Search for the cell housing the specified text and yield its [X, Y] center coordinate. 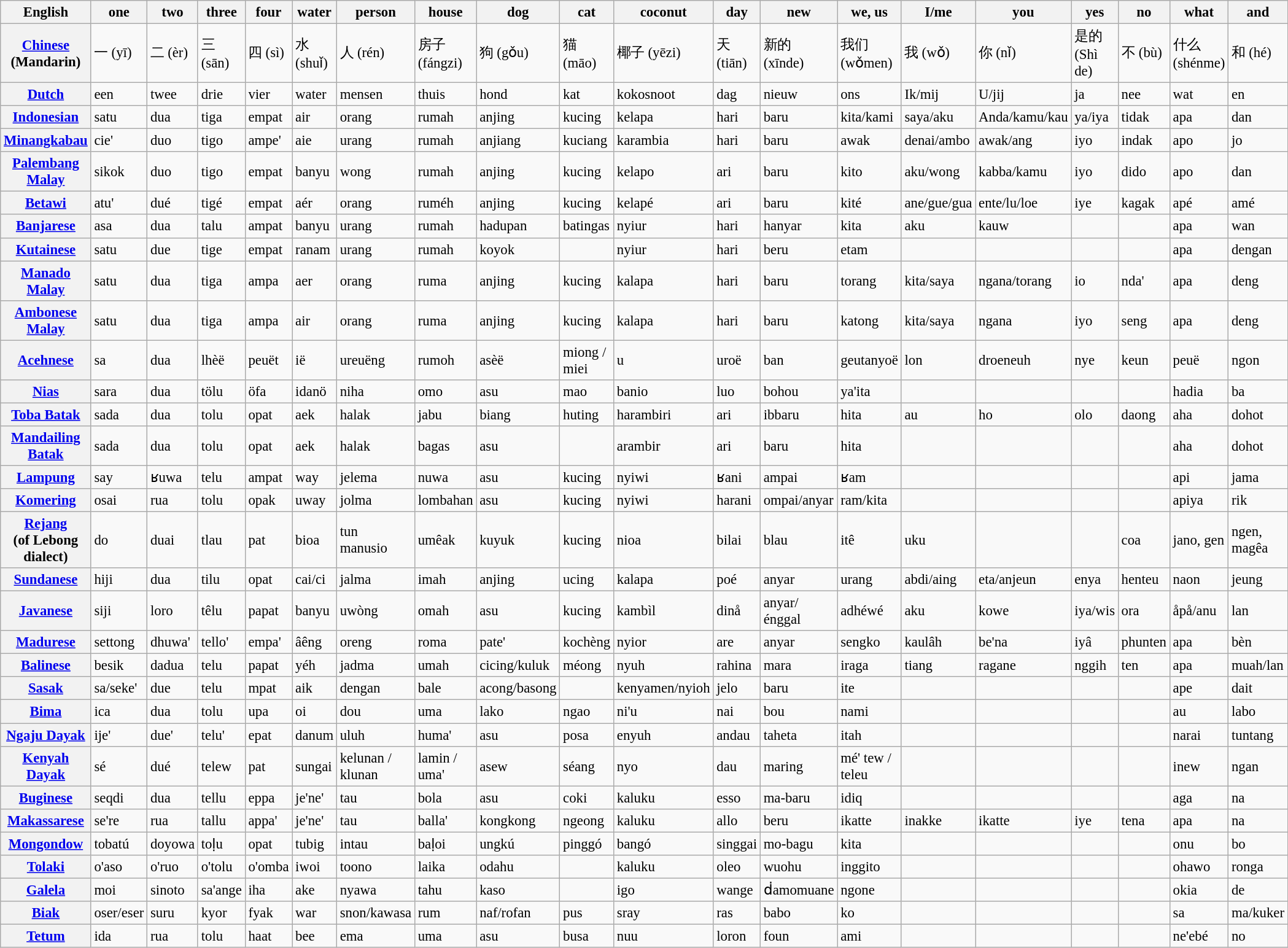
Anda/kamu/kau [1023, 117]
kambìl [663, 612]
ho [1023, 414]
Banjarese [45, 227]
iyâ [1095, 642]
uwòng [376, 612]
ronga [1259, 867]
way [314, 477]
nee [1144, 95]
de [1259, 890]
dido [1144, 172]
kité [869, 203]
nda' [1144, 281]
mo-bagu [799, 844]
dag [737, 95]
nuwa [445, 477]
oi [314, 712]
ngone [869, 890]
balla' [445, 820]
maring [799, 766]
ngan [1259, 766]
singgai [737, 844]
rik [1259, 500]
omo [445, 392]
tigé [221, 203]
ten [1144, 666]
kita/kami [869, 117]
Makassarese [45, 820]
abdi/aing [938, 580]
uway [314, 500]
katong [869, 321]
lan [1259, 612]
tellu [221, 798]
say [119, 477]
hadia [1198, 392]
Buginese [45, 798]
seqdi [119, 798]
ons [869, 95]
bo [1259, 844]
nioa [663, 540]
cie' [119, 141]
toḷu [221, 844]
Sasak [45, 688]
umah [445, 666]
awak [869, 141]
ema [376, 936]
iwoi [314, 867]
ʁani [737, 477]
pinggó [587, 844]
öfa [269, 392]
drie [221, 95]
appa' [269, 820]
o'omba [269, 867]
fyak [269, 913]
人 (rén) [376, 53]
sa/seke' [119, 688]
onu [1198, 844]
ʁam [869, 477]
ake [314, 890]
ngen, magêa [1259, 540]
jelema [376, 477]
api [1198, 477]
ruméh [445, 203]
ida [119, 936]
Ngaju Dayak [45, 735]
mpat [269, 688]
suru [173, 913]
moi [119, 890]
ucing [587, 580]
tena [1144, 820]
ohawo [1198, 867]
nyo [663, 766]
ras [737, 913]
geutanyoë [869, 360]
igo [663, 890]
I/me [938, 12]
harani [737, 500]
thuis [445, 95]
ban [799, 360]
ranam [314, 249]
twee [173, 95]
etam [869, 249]
ʁuwa [173, 477]
ko [869, 913]
cai/ci [314, 580]
anyar/énggal [799, 612]
coconut [663, 12]
tahu [445, 890]
bee [314, 936]
duai [173, 540]
rahina [737, 666]
三 (sān) [221, 53]
séang [587, 766]
English [45, 12]
yéh [314, 666]
idiq [869, 798]
ije' [119, 735]
sa'ange [221, 890]
harambiri [663, 414]
kongkong [518, 820]
Dutch [45, 95]
jo [1259, 141]
henteu [1144, 580]
eppa [269, 798]
loron [737, 936]
atu' [119, 203]
猫 (māo) [587, 53]
busa [587, 936]
blau [799, 540]
kuciang [587, 141]
snon/kawasa [376, 913]
person [376, 12]
ica [119, 712]
aik [314, 688]
allo [737, 820]
uluh [376, 735]
Minangkabau [45, 141]
wong [376, 172]
ampe' [269, 141]
和 (hé) [1259, 53]
Kutainese [45, 249]
mé' tew / teleu [869, 766]
aie [314, 141]
we, us [869, 12]
Indonesian [45, 117]
o'tolu [221, 867]
têlu [221, 612]
dinå [737, 612]
asa [119, 227]
nami [869, 712]
jolma [376, 500]
muah/lan [1259, 666]
pus [587, 913]
bohou [799, 392]
dhuwa' [173, 642]
sungai [314, 766]
denai/ambo [938, 141]
siji [119, 612]
Madurese [45, 642]
tunmanusio [376, 540]
bou [799, 712]
en [1259, 95]
Palembang Malay [45, 172]
yes [1095, 12]
empa' [269, 642]
and [1259, 12]
Tetum [45, 936]
jadma [376, 666]
talu [221, 227]
uku [938, 540]
itah [869, 735]
bagas [445, 446]
Kenyah Dayak [45, 766]
vier [269, 95]
kaulâh [938, 642]
andau [737, 735]
ja [1095, 95]
apé [1198, 203]
se're [119, 820]
esso [737, 798]
inew [1198, 766]
oreng [376, 642]
o'ruo [173, 867]
Bima [45, 712]
oser/eser [119, 913]
ragane [1023, 666]
mao [587, 392]
bale [445, 688]
arambir [663, 446]
epat [269, 735]
seng [1144, 321]
banio [663, 392]
kokosnoot [663, 95]
kelapo [663, 172]
kelunan / klunan [376, 766]
io [1095, 281]
tubig [314, 844]
bèn [1259, 642]
jama [1259, 477]
labo [1259, 712]
hond [518, 95]
rum [445, 913]
hiji [119, 580]
telu' [221, 735]
taheta [799, 735]
naf/rofan [518, 913]
intau [376, 844]
bioa [314, 540]
lhèë [221, 360]
niha [376, 392]
wange [737, 890]
lon [938, 360]
kyor [221, 913]
nyuh [663, 666]
ië [314, 360]
Sundanese [45, 580]
naon [1198, 580]
nggih [1095, 666]
ya/iya [1095, 117]
inggito [869, 867]
Tolaki [45, 867]
ngana/torang [1023, 281]
jalma [376, 580]
Lampung [45, 477]
ne'ebé [1198, 936]
ram/kita [869, 500]
anjiang [518, 141]
新的 (xīnde) [799, 53]
一 (yī) [119, 53]
ureuëng [376, 360]
ḋamomuane [799, 890]
kagak [1144, 203]
wuohu [799, 867]
méong [587, 666]
daong [1144, 414]
iraga [869, 666]
我 (wǒ) [938, 53]
四 (sì) [269, 53]
pate' [518, 642]
what [1198, 12]
房子 (fángzi) [445, 53]
ungkú [518, 844]
loro [173, 612]
bangó [663, 844]
bilai [737, 540]
什么 (shénme) [1198, 53]
cat [587, 12]
ngana [1023, 321]
ngao [587, 712]
poé [737, 580]
tölu [221, 392]
tidak [1144, 117]
coki [587, 798]
Chinese (Mandarin) [45, 53]
babo [799, 913]
settong [119, 642]
lombahan [445, 500]
aku/wong [938, 172]
asèë [518, 360]
ente/lu/loe [1023, 203]
kito [869, 172]
nyior [663, 642]
ma/kuker [1259, 913]
upa [269, 712]
ba [1259, 392]
four [269, 12]
laika [445, 867]
due' [173, 735]
kabba/kamu [1023, 172]
een [119, 95]
ngon [1259, 360]
odahu [518, 867]
acong/basong [518, 688]
âêng [314, 642]
roma [445, 642]
karambia [663, 141]
狗 (gǒu) [518, 53]
mensen [376, 95]
kelapé [663, 203]
lako [518, 712]
imah [445, 580]
cicing/kuluk [518, 666]
biang [518, 414]
nai [737, 712]
ora [1144, 612]
nieuw [799, 95]
jelo [737, 688]
tlau [221, 540]
enyuh [663, 735]
jano, gen [1198, 540]
do [119, 540]
huma' [445, 735]
coa [1144, 540]
house [445, 12]
u [663, 360]
wat [1198, 95]
tige [221, 249]
iya/wis [1095, 612]
你 (nǐ) [1023, 53]
eta/anjeun [1023, 580]
ni'u [663, 712]
二 (èr) [173, 53]
koyok [518, 249]
dou [376, 712]
kat [587, 95]
besik [119, 666]
nuu [663, 936]
osai [119, 500]
haat [269, 936]
hadupan [518, 227]
ane/gue/gua [938, 203]
tallu [221, 820]
水 (shuǐ) [314, 53]
lamin / uma' [445, 766]
jeung [1259, 580]
two [173, 12]
bola [445, 798]
doyowa [173, 844]
be'na [1023, 642]
droeneuh [1023, 360]
amé [1259, 203]
ngeong [587, 820]
posa [587, 735]
Rejang(of Lebong dialect) [45, 540]
dog [518, 12]
huting [587, 414]
one [119, 12]
Nias [45, 392]
tuntang [1259, 735]
omah [445, 612]
phunten [1144, 642]
Ambonese Malay [45, 321]
peuët [269, 360]
我们 (wǒmen) [869, 53]
sinoto [173, 890]
nyawa [376, 890]
Balinese [45, 666]
apiya [1198, 500]
ma-baru [799, 798]
天 (tiān) [737, 53]
o'aso [119, 867]
Toba Batak [45, 414]
olo [1095, 414]
new [799, 12]
asew [518, 766]
batingas [587, 227]
dau [737, 766]
toono [376, 867]
uroë [737, 360]
danum [314, 735]
椰子 (yēzi) [663, 53]
sray [663, 913]
Mandailing Batak [45, 446]
ompai/anyar [799, 500]
miong / miei [587, 360]
Mongondow [45, 844]
Biak [45, 913]
mara [799, 666]
tilu [221, 580]
dadua [173, 666]
kauw [1023, 227]
kelapa [663, 117]
tello' [221, 642]
inakke [938, 820]
aer [314, 281]
narai [1198, 735]
day [737, 12]
sikok [119, 172]
sara [119, 392]
okia [1198, 890]
rumoh [445, 360]
Komering [45, 500]
wan [1259, 227]
you [1023, 12]
ami [869, 936]
U/jij [1023, 95]
torang [869, 281]
Javanese [45, 612]
sé [119, 766]
tiang [938, 666]
ibbaru [799, 414]
telew [221, 766]
war [314, 913]
kochèng [587, 642]
itê [869, 540]
luo [737, 392]
awak/ang [1023, 141]
Ik/mij [938, 95]
enya [1095, 580]
adhéwé [869, 612]
sengko [869, 642]
Acehnese [45, 360]
baḷoi [445, 844]
aga [1198, 798]
kowe [1023, 612]
foun [799, 936]
不 (bù) [1144, 53]
ape [1198, 688]
Galela [45, 890]
indak [1144, 141]
hanyar [799, 227]
iha [269, 890]
oleo [737, 867]
keun [1144, 360]
dait [1259, 688]
是的 (Shì de) [1095, 53]
aér [314, 203]
Betawi [45, 203]
are [737, 642]
idanö [314, 392]
nye [1095, 360]
umêak [445, 540]
opak [269, 500]
ampai [799, 477]
ya'ita [869, 392]
saya/aku [938, 117]
jabu [445, 414]
ite [869, 688]
Manado Malay [45, 281]
kaso [518, 890]
three [221, 12]
tobatú [119, 844]
åpå/anu [1198, 612]
kenyamen/nyioh [663, 688]
kuyuk [518, 540]
peuë [1198, 360]
